For the text-containing cell, return its midpoint in (X, Y) coordinate format. 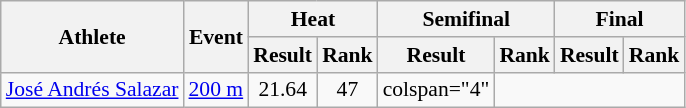
José Andrés Salazar (92, 90)
Athlete (92, 36)
Event (216, 36)
Semifinal (466, 19)
47 (348, 90)
colspan="4" (436, 90)
21.64 (282, 90)
200 m (216, 90)
Heat (312, 19)
Final (620, 19)
